Determine the (X, Y) coordinate at the center of the cell enclosing the given text.  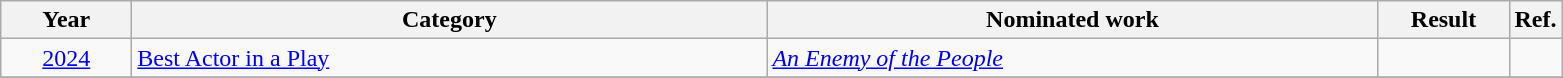
Nominated work (1072, 20)
2024 (66, 58)
Best Actor in a Play (450, 58)
Category (450, 20)
Ref. (1536, 20)
Result (1444, 20)
Year (66, 20)
An Enemy of the People (1072, 58)
